Return [x, y] of the center of cell containing provided text 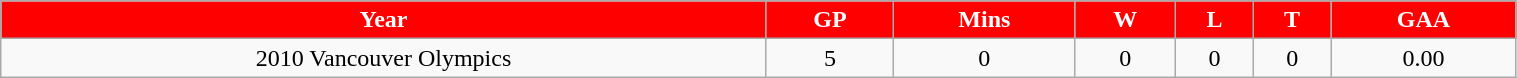
GP [830, 20]
L [1215, 20]
Year [384, 20]
T [1292, 20]
GAA [1424, 20]
Mins [984, 20]
0.00 [1424, 58]
W [1126, 20]
2010 Vancouver Olympics [384, 58]
5 [830, 58]
